Output the (X, Y) coordinate of the center of the cell containing the given text.  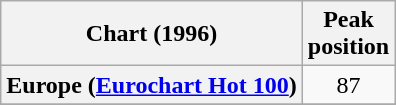
Europe (Eurochart Hot 100) (152, 85)
87 (348, 85)
Peakposition (348, 34)
Chart (1996) (152, 34)
